Find where the given text appears and provide that cell's center as (x, y) coordinate. 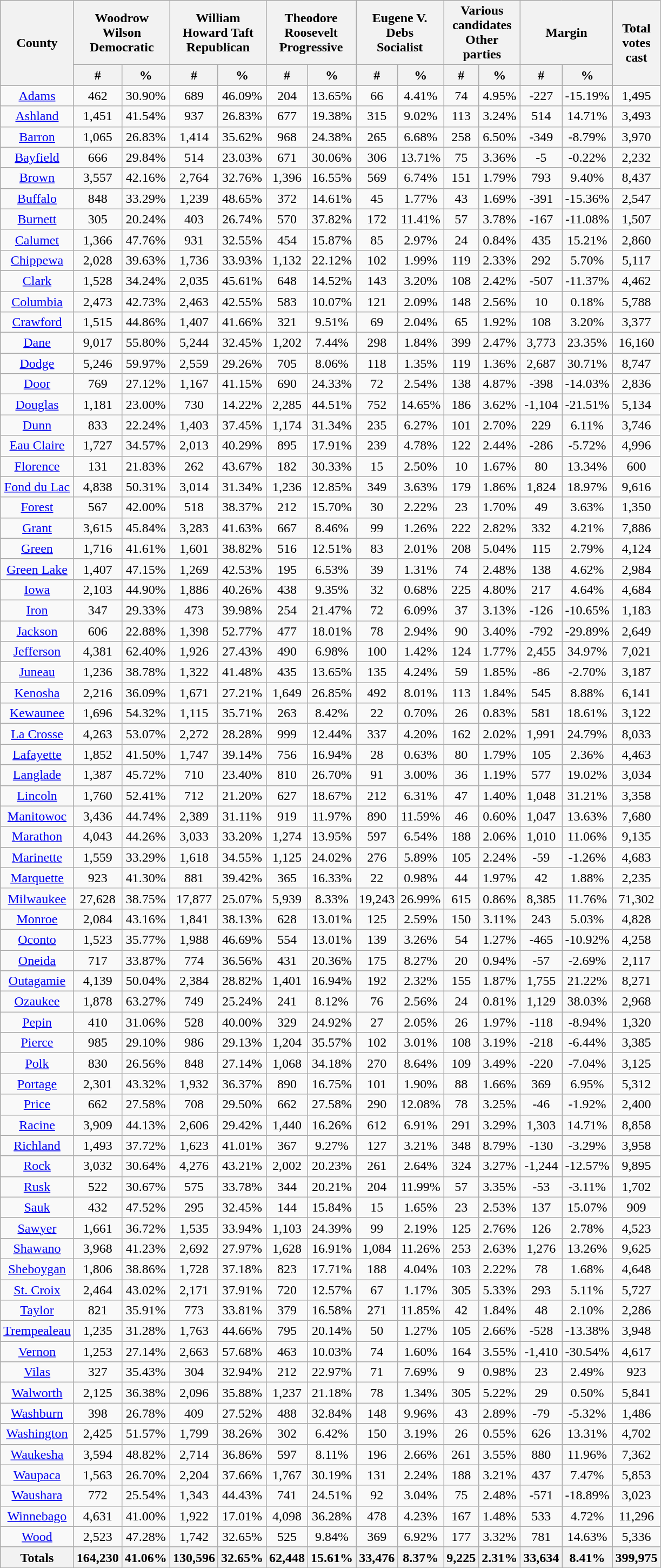
8.01% (420, 693)
16.55% (332, 178)
30.71% (587, 363)
34.97% (587, 652)
1,755 (542, 981)
1.35% (420, 363)
3.49% (499, 1063)
1.34% (420, 1393)
2.42% (499, 281)
-5.72% (587, 446)
6,141 (637, 693)
-15.19% (587, 96)
Washburn (37, 1413)
Lafayette (37, 755)
Sauk (37, 1207)
15.84% (332, 1207)
-10.65% (587, 610)
21.22% (587, 981)
41.63% (242, 528)
88 (462, 1084)
2.06% (499, 837)
379 (286, 1311)
749 (193, 1002)
3,033 (193, 837)
Chippewa (37, 260)
253 (462, 1248)
830 (97, 1063)
2,389 (193, 816)
Columbia (37, 301)
2.33% (499, 260)
1.40% (499, 796)
44.86% (146, 322)
Lincoln (37, 796)
Manitowoc (37, 816)
Totals (37, 1557)
3,034 (637, 775)
-398 (542, 384)
2.78% (587, 1228)
21.18% (332, 1393)
1,387 (97, 775)
48 (542, 1311)
-391 (542, 199)
3,948 (637, 1331)
16.91% (332, 1248)
-792 (542, 631)
1,932 (193, 1084)
2.53% (499, 1207)
44.43% (242, 1496)
27.97% (242, 1248)
2,764 (193, 178)
16,160 (637, 343)
Marquette (37, 878)
5.03% (587, 919)
708 (193, 1104)
4.64% (587, 590)
2,384 (193, 981)
Grant (37, 528)
3.27% (499, 1166)
Theodore RooseveltProgressive (311, 32)
690 (286, 384)
5.22% (499, 1393)
2.54% (420, 384)
304 (193, 1372)
31.28% (146, 1331)
1,084 (377, 1248)
1,403 (193, 425)
1,103 (286, 1228)
Iron (37, 610)
3,377 (637, 322)
1,047 (542, 816)
144 (286, 1207)
13.31% (587, 1434)
Wood (37, 1537)
1.26% (420, 528)
35.77% (146, 940)
225 (462, 590)
5.04% (499, 548)
27.21% (242, 693)
823 (286, 1269)
26.99% (420, 898)
3,615 (97, 528)
14.61% (332, 199)
143 (377, 281)
59 (462, 672)
44.26% (146, 837)
Clark (37, 281)
7,021 (637, 652)
39.63% (146, 260)
6.54% (420, 837)
1,922 (193, 1516)
24.02% (332, 857)
302 (286, 1434)
25.54% (146, 1496)
254 (286, 610)
710 (193, 775)
2.10% (587, 1311)
11.96% (587, 1454)
Eugene V. DebsSocialist (400, 32)
-53 (542, 1187)
367 (286, 1146)
1.69% (499, 199)
28.28% (242, 734)
5.70% (587, 260)
4,631 (97, 1516)
4.95% (499, 96)
321 (286, 322)
-21.51% (587, 405)
0.55% (499, 1434)
2,714 (193, 1454)
Oneida (37, 960)
810 (286, 775)
45 (377, 199)
581 (542, 713)
756 (286, 755)
Margin (566, 32)
2,649 (637, 631)
Washington (37, 1434)
1,767 (286, 1475)
4.20% (420, 734)
2.97% (420, 240)
Vilas (37, 1372)
Dodge (37, 363)
Milwaukee (37, 898)
8.06% (332, 363)
1.60% (420, 1352)
1,239 (193, 199)
20.14% (332, 1331)
164 (462, 1352)
Kewaunee (37, 713)
192 (377, 981)
Vernon (37, 1352)
Burnett (37, 219)
15.70% (332, 507)
34.24% (146, 281)
1,322 (193, 672)
292 (542, 260)
-86 (542, 672)
40.00% (242, 1022)
29.26% (242, 363)
-1.92% (587, 1104)
42.73% (146, 301)
1,515 (97, 322)
1,010 (542, 837)
730 (193, 405)
16.58% (332, 1311)
11.26% (420, 1248)
1,451 (97, 116)
43.16% (146, 919)
1.17% (420, 1290)
2,301 (97, 1084)
65 (462, 322)
628 (286, 919)
9 (462, 1372)
Price (37, 1104)
-5.32% (587, 1413)
39 (377, 569)
4.21% (587, 528)
13.26% (587, 1248)
270 (377, 1063)
Outagamie (37, 981)
15.21% (587, 240)
1,068 (286, 1063)
-3.11% (587, 1187)
1,253 (97, 1352)
533 (542, 1516)
1,926 (193, 652)
40.29% (242, 446)
222 (462, 528)
38.78% (146, 672)
795 (286, 1331)
45.61% (242, 281)
Oconto (37, 940)
1,366 (97, 240)
Winnebago (37, 1516)
409 (193, 1413)
9.84% (332, 1537)
1,671 (193, 693)
1,696 (97, 713)
909 (637, 1207)
-227 (542, 96)
1,048 (542, 796)
41.30% (146, 878)
5,788 (637, 301)
9,135 (637, 837)
6.91% (420, 1125)
1,806 (97, 1269)
1,628 (286, 1248)
410 (97, 1022)
35.62% (242, 137)
31.11% (242, 816)
41.54% (146, 116)
13.95% (332, 837)
-12.57% (587, 1166)
291 (462, 1125)
1,183 (637, 610)
-14.03% (587, 384)
30.06% (332, 157)
26.56% (146, 1063)
4,617 (637, 1352)
21.83% (146, 466)
1,727 (97, 446)
42.16% (146, 178)
9.27% (332, 1146)
4.87% (499, 384)
16.75% (332, 1084)
-1.26% (587, 857)
20.23% (332, 1166)
25.07% (242, 898)
667 (286, 528)
5,134 (637, 405)
52.41% (146, 796)
44.74% (146, 816)
Juneau (37, 672)
-1,104 (542, 405)
4.80% (499, 590)
821 (97, 1311)
398 (97, 1413)
8.27% (420, 960)
3,493 (637, 116)
Taylor (37, 1311)
11.97% (332, 816)
432 (97, 1207)
1,303 (542, 1125)
29.13% (242, 1043)
13.63% (587, 816)
43.02% (146, 1290)
2,028 (97, 260)
6.98% (332, 652)
4,523 (637, 1228)
6.74% (420, 178)
43.32% (146, 1084)
4,098 (286, 1516)
37.45% (242, 425)
-7.04% (587, 1063)
2.64% (420, 1166)
36.72% (146, 1228)
1,343 (193, 1496)
4,263 (97, 734)
22.88% (146, 631)
2,463 (193, 301)
66 (377, 96)
1.66% (499, 1084)
28 (377, 755)
999 (286, 734)
46 (462, 816)
4.72% (587, 1516)
57.68% (242, 1352)
45.72% (146, 775)
5.89% (420, 857)
3.01% (420, 1043)
Douglas (37, 405)
3,187 (637, 672)
14.52% (332, 281)
39.42% (242, 878)
4,684 (637, 590)
Dane (37, 343)
41.01% (242, 1146)
29.42% (242, 1125)
2,285 (286, 405)
-0.22% (587, 157)
41.61% (146, 548)
2,523 (97, 1537)
39.98% (242, 610)
30 (377, 507)
0.81% (499, 1002)
24.39% (332, 1228)
91 (377, 775)
2.47% (499, 343)
44.13% (146, 1125)
1.86% (499, 487)
33.20% (242, 837)
29 (542, 1393)
-15.36% (587, 199)
-8.94% (587, 1022)
349 (377, 487)
33,634 (542, 1557)
8,271 (637, 981)
30.90% (146, 96)
71,302 (637, 898)
4,124 (637, 548)
39.14% (242, 755)
0.63% (420, 755)
626 (542, 1434)
2.32% (420, 981)
8.42% (332, 713)
Sawyer (37, 1228)
518 (193, 507)
Dunn (37, 425)
35.88% (242, 1393)
648 (286, 281)
720 (286, 1290)
6.68% (420, 137)
St. Croix (37, 1290)
47.15% (146, 569)
44.66% (242, 1331)
7,680 (637, 816)
1,204 (286, 1043)
1.67% (499, 466)
22.24% (146, 425)
37.66% (242, 1475)
8,385 (542, 898)
968 (286, 137)
46.09% (242, 96)
263 (286, 713)
92 (377, 1496)
235 (377, 425)
124 (462, 652)
36.86% (242, 1454)
41.50% (146, 755)
135 (377, 672)
41.66% (242, 322)
265 (377, 137)
4.04% (420, 1269)
Waupaca (37, 1475)
570 (286, 219)
4,683 (637, 857)
1,507 (637, 219)
Woodrow WilsonDemocratic (122, 32)
6.31% (420, 796)
177 (462, 1537)
1.90% (420, 1084)
3,557 (97, 178)
21.47% (332, 610)
23.00% (146, 405)
28.82% (242, 981)
Shawano (37, 1248)
30.67% (146, 1187)
33.81% (242, 1311)
31.21% (587, 796)
3.78% (499, 219)
47.52% (146, 1207)
Barron (37, 137)
41.23% (146, 1248)
45.84% (146, 528)
-465 (542, 940)
9,225 (462, 1557)
3,773 (542, 343)
3.36% (499, 157)
7.69% (420, 1372)
774 (193, 960)
2.19% (420, 1228)
Adams (37, 96)
1,824 (542, 487)
1,202 (286, 343)
5,841 (637, 1393)
1.31% (420, 569)
Ozaukee (37, 1002)
50.04% (146, 981)
2,216 (97, 693)
3.32% (499, 1537)
348 (462, 1146)
399 (462, 343)
Jackson (37, 631)
41.00% (146, 1516)
2,455 (542, 652)
-6.44% (587, 1043)
51.57% (146, 1434)
3.40% (499, 631)
Kenosha (37, 693)
2,002 (286, 1166)
8.79% (499, 1146)
26.78% (146, 1413)
2.04% (420, 322)
22.12% (332, 260)
-1,244 (542, 1166)
5.33% (499, 1290)
516 (286, 548)
Rusk (37, 1187)
1,237 (286, 1393)
23.35% (587, 343)
42.55% (242, 301)
126 (542, 1228)
3.62% (499, 405)
11,296 (637, 1516)
985 (97, 1043)
30.19% (332, 1475)
137 (542, 1207)
155 (462, 981)
2,235 (637, 878)
-2.70% (587, 672)
Door (37, 384)
554 (286, 940)
2.36% (587, 755)
20.24% (146, 219)
488 (286, 1413)
16.26% (332, 1125)
2.02% (499, 734)
1,115 (193, 713)
1,728 (193, 1269)
9.51% (332, 322)
606 (97, 631)
0.94% (499, 960)
2.44% (499, 446)
3.24% (499, 116)
1,523 (97, 940)
1,235 (97, 1331)
29.84% (146, 157)
40.26% (242, 590)
27.43% (242, 652)
8,858 (637, 1125)
23.03% (242, 157)
37 (462, 610)
1,535 (193, 1228)
-1,410 (542, 1352)
William Howard TaftRepublican (218, 32)
3.00% (420, 775)
5,246 (97, 363)
19.02% (587, 775)
5,244 (193, 343)
167 (462, 1516)
243 (542, 919)
7,886 (637, 528)
1,495 (637, 96)
121 (377, 301)
3.25% (499, 1104)
4,381 (97, 652)
490 (286, 652)
8.37% (420, 1557)
27 (377, 1022)
1,618 (193, 857)
0.50% (587, 1393)
18.61% (587, 713)
35.57% (332, 1043)
4.41% (420, 96)
1,174 (286, 425)
2,692 (193, 1248)
6.09% (420, 610)
0.18% (587, 301)
151 (462, 178)
8,747 (637, 363)
769 (97, 384)
2,125 (97, 1393)
48.82% (146, 1454)
208 (462, 548)
1.85% (499, 672)
10.03% (332, 1352)
3,023 (637, 1496)
8.41% (587, 1557)
47 (462, 796)
1,716 (97, 548)
705 (286, 363)
37.82% (332, 219)
13.71% (420, 157)
12.57% (332, 1290)
1,167 (193, 384)
164,230 (97, 1557)
1.68% (587, 1269)
4,276 (193, 1166)
36.56% (242, 960)
3,032 (97, 1166)
44.51% (332, 405)
15.87% (332, 240)
2,400 (637, 1104)
30.64% (146, 1166)
2.59% (420, 919)
8.33% (332, 898)
29.33% (146, 610)
477 (286, 631)
32 (377, 590)
1.36% (499, 363)
772 (97, 1496)
315 (377, 116)
3.29% (499, 1125)
Green (37, 548)
27.52% (242, 1413)
473 (193, 610)
8.88% (587, 693)
919 (286, 816)
43.67% (242, 466)
-507 (542, 281)
-528 (542, 1331)
293 (542, 1290)
36.38% (146, 1393)
2,035 (193, 281)
38.82% (242, 548)
276 (377, 857)
5,939 (286, 898)
437 (542, 1475)
30.33% (332, 466)
18.97% (587, 487)
23.40% (242, 775)
454 (286, 240)
41.06% (146, 1557)
Green Lake (37, 569)
Buffalo (37, 199)
262 (193, 466)
Pepin (37, 1022)
463 (286, 1352)
44 (462, 878)
11.59% (420, 816)
1,132 (286, 260)
1,401 (286, 981)
2,547 (637, 199)
49 (542, 507)
25.24% (242, 1002)
24.92% (332, 1022)
54 (462, 940)
Rock (37, 1166)
627 (286, 796)
8.64% (420, 1063)
0.68% (420, 590)
2,084 (97, 919)
545 (542, 693)
-29.89% (587, 631)
2,117 (637, 960)
11.06% (587, 837)
8.46% (332, 528)
Trempealeau (37, 1331)
4,463 (637, 755)
2.76% (499, 1228)
76 (377, 1002)
881 (193, 878)
298 (377, 343)
41.48% (242, 672)
2,171 (193, 1290)
14.63% (587, 1537)
195 (286, 569)
1.65% (420, 1207)
37.91% (242, 1290)
2,464 (97, 1290)
1.42% (420, 652)
4.23% (420, 1516)
1,559 (97, 857)
33,476 (377, 1557)
1,736 (193, 260)
11.99% (420, 1187)
Waukesha (37, 1454)
County (37, 43)
3,125 (637, 1063)
18.01% (332, 631)
Florence (37, 466)
895 (286, 446)
6.42% (332, 1434)
53.07% (146, 734)
38.75% (146, 898)
Brown (37, 178)
37.72% (146, 1146)
1,623 (193, 1146)
671 (286, 157)
122 (462, 446)
5,853 (637, 1475)
5,336 (637, 1537)
31.06% (146, 1022)
-5 (542, 157)
182 (286, 466)
1,988 (193, 940)
83 (377, 548)
-220 (542, 1063)
1,760 (97, 796)
26.74% (242, 219)
118 (377, 363)
239 (377, 446)
139 (377, 940)
306 (377, 157)
67 (377, 1290)
986 (193, 1043)
3.26% (420, 940)
577 (542, 775)
71 (377, 1372)
29.10% (146, 1043)
Marinette (37, 857)
2,473 (97, 301)
33.94% (242, 1228)
Ashland (37, 116)
2,984 (637, 569)
36.09% (146, 693)
90 (462, 631)
3.35% (499, 1187)
12.51% (332, 548)
781 (542, 1537)
9,616 (637, 487)
2,232 (637, 157)
2,687 (542, 363)
-13.38% (587, 1331)
46.69% (242, 940)
2.79% (587, 548)
59.97% (146, 363)
11.76% (587, 898)
50 (377, 1331)
6.11% (587, 425)
217 (542, 590)
3,909 (97, 1125)
37.18% (242, 1269)
38.26% (242, 1434)
103 (462, 1269)
13.34% (587, 466)
1.70% (499, 507)
7.47% (587, 1475)
1,649 (286, 693)
3,283 (193, 528)
186 (462, 405)
6.27% (420, 425)
-30.54% (587, 1352)
24.79% (587, 734)
3,970 (637, 137)
Bayfield (37, 157)
615 (462, 898)
583 (286, 301)
295 (193, 1207)
1,601 (193, 548)
2.31% (499, 1557)
179 (462, 487)
Forest (37, 507)
4,838 (97, 487)
Monroe (37, 919)
522 (97, 1187)
9.35% (332, 590)
528 (193, 1022)
22.97% (332, 1372)
42.53% (242, 569)
62,448 (286, 1557)
196 (377, 1454)
2.50% (420, 466)
42.00% (146, 507)
365 (286, 878)
1,065 (97, 137)
34.57% (146, 446)
0.86% (499, 898)
-130 (542, 1146)
-118 (542, 1022)
880 (542, 1454)
2.63% (499, 1248)
344 (286, 1187)
62.40% (146, 652)
6.95% (587, 1084)
833 (97, 425)
4,828 (637, 919)
1,486 (637, 1413)
2.05% (420, 1022)
3,746 (637, 425)
438 (286, 590)
172 (377, 219)
332 (542, 528)
2,272 (193, 734)
20 (462, 960)
1.87% (499, 981)
271 (377, 1311)
372 (286, 199)
793 (542, 178)
575 (193, 1187)
3.13% (499, 610)
2,425 (97, 1434)
492 (377, 693)
431 (286, 960)
290 (377, 1104)
33.78% (242, 1187)
2,559 (193, 363)
Racine (37, 1125)
6.92% (420, 1537)
1,493 (97, 1146)
162 (462, 734)
3,594 (97, 1454)
712 (193, 796)
4.62% (587, 569)
3,436 (97, 816)
-59 (542, 857)
47.76% (146, 240)
15.61% (332, 1557)
2.49% (587, 1372)
-286 (542, 446)
1,320 (637, 1022)
11.85% (420, 1311)
403 (193, 219)
43.21% (242, 1166)
1,661 (97, 1228)
6.53% (332, 569)
2,860 (637, 240)
399,975 (637, 1557)
2,663 (193, 1352)
4,702 (637, 1434)
127 (377, 1146)
Polk (37, 1063)
1,528 (97, 281)
-8.79% (587, 137)
18.67% (332, 796)
1,991 (542, 734)
1,414 (193, 137)
52.77% (242, 631)
19.38% (332, 116)
1.99% (420, 260)
38.03% (587, 1002)
Pierce (37, 1043)
36.28% (332, 1516)
3,014 (193, 487)
Crawford (37, 322)
Iowa (37, 590)
-2.69% (587, 960)
44.90% (146, 590)
1.88% (587, 878)
1,747 (193, 755)
-218 (542, 1043)
4.78% (420, 446)
0.84% (499, 240)
1.48% (499, 1516)
229 (542, 425)
10.07% (332, 301)
33.93% (242, 260)
-46 (542, 1104)
14.65% (420, 405)
347 (97, 610)
327 (97, 1372)
48.65% (242, 199)
Portage (37, 1084)
0.60% (499, 816)
-79 (542, 1413)
Sheboygan (37, 1269)
21.20% (242, 796)
1,276 (542, 1248)
175 (377, 960)
4,043 (97, 837)
666 (97, 157)
4,996 (637, 446)
1,841 (193, 919)
Richland (37, 1146)
Marathon (37, 837)
9.02% (420, 116)
Jefferson (37, 652)
1,886 (193, 590)
5.11% (587, 1290)
4,139 (97, 981)
7.44% (332, 343)
752 (377, 405)
1,350 (637, 507)
1,396 (286, 178)
12.44% (332, 734)
1,398 (193, 631)
1,702 (637, 1187)
937 (193, 116)
2,286 (637, 1311)
1,125 (286, 857)
35.43% (146, 1372)
7,362 (637, 1454)
17.91% (332, 446)
567 (97, 507)
27.12% (146, 384)
4,648 (637, 1269)
717 (97, 960)
Total votes cast (637, 43)
32.94% (242, 1372)
32.55% (242, 240)
5,117 (637, 260)
689 (193, 96)
1,269 (193, 569)
9.96% (420, 1413)
2.01% (420, 548)
15.07% (587, 1207)
1,763 (193, 1331)
1,440 (286, 1125)
8.12% (332, 1002)
20.21% (332, 1187)
24.38% (332, 137)
27,628 (97, 898)
2,013 (193, 446)
9,017 (97, 343)
38.86% (146, 1269)
50.31% (146, 487)
36 (462, 775)
241 (286, 1002)
109 (462, 1063)
3.04% (420, 1496)
14.22% (242, 405)
-126 (542, 610)
32.84% (332, 1413)
3,958 (637, 1146)
1,742 (193, 1537)
0.83% (499, 713)
Calumet (37, 240)
36.37% (242, 1084)
600 (637, 466)
1,181 (97, 405)
Fond du Lac (37, 487)
-167 (542, 219)
24.51% (332, 1496)
32.76% (242, 178)
5,727 (637, 1290)
-10.92% (587, 940)
329 (286, 1022)
3.11% (499, 919)
12.08% (420, 1104)
1,878 (97, 1002)
324 (462, 1166)
Walworth (37, 1393)
1.19% (499, 775)
34.55% (242, 857)
525 (286, 1537)
Langlade (37, 775)
9,895 (637, 1166)
1.92% (499, 322)
34.18% (332, 1063)
2,836 (637, 384)
2,103 (97, 590)
2.70% (499, 425)
-3.29% (587, 1146)
26.85% (332, 693)
-349 (542, 137)
-571 (542, 1496)
9,625 (637, 1248)
6.50% (499, 137)
4,462 (637, 281)
478 (377, 1516)
2.09% (420, 301)
3,385 (637, 1043)
9.40% (587, 178)
-11.08% (587, 219)
85 (377, 240)
38.13% (242, 919)
20.36% (332, 960)
569 (377, 178)
258 (462, 137)
41.15% (242, 384)
17,877 (193, 898)
63.27% (146, 1002)
16.33% (332, 878)
8,437 (637, 178)
612 (377, 1125)
1,129 (542, 1002)
115 (542, 548)
La Crosse (37, 734)
3,968 (97, 1248)
3,122 (637, 713)
1,799 (193, 1434)
-18.89% (587, 1496)
33.87% (146, 960)
2,096 (193, 1393)
4.24% (420, 672)
2.94% (420, 631)
741 (286, 1496)
55.80% (146, 343)
5,312 (637, 1084)
11.41% (420, 219)
17.71% (332, 1269)
Various candidatesOther parties (482, 32)
17.01% (242, 1516)
8.11% (332, 1454)
100 (377, 652)
931 (193, 240)
12.85% (332, 487)
2.89% (499, 1413)
Eau Claire (37, 446)
54.32% (146, 713)
677 (286, 116)
0.70% (420, 713)
38.37% (242, 507)
24.33% (332, 384)
69 (377, 322)
47.28% (146, 1537)
-11.37% (587, 281)
4,258 (637, 940)
Waushara (37, 1496)
1,563 (97, 1475)
2.82% (499, 528)
337 (377, 734)
2,968 (637, 1002)
29.50% (242, 1104)
773 (193, 1311)
-57 (542, 960)
130,596 (193, 1557)
1,852 (97, 755)
462 (97, 96)
35.91% (146, 1311)
35.71% (242, 713)
2,606 (193, 1125)
8,033 (637, 734)
1,274 (286, 837)
2,204 (193, 1475)
3,358 (637, 796)
19,243 (377, 898)
